Find where the given text appears and provide that cell's center as [X, Y] coordinate. 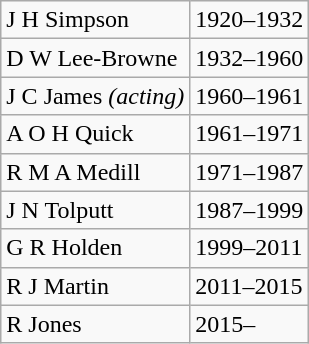
1920–1932 [250, 20]
1960–1961 [250, 96]
1999–2011 [250, 248]
J N Tolputt [96, 210]
G R Holden [96, 248]
1932–1960 [250, 58]
A O H Quick [96, 134]
1971–1987 [250, 172]
R J Martin [96, 286]
J C James (acting) [96, 96]
R M A Medill [96, 172]
R Jones [96, 324]
2015– [250, 324]
1987–1999 [250, 210]
J H Simpson [96, 20]
1961–1971 [250, 134]
D W Lee-Browne [96, 58]
2011–2015 [250, 286]
